Return [X, Y] of the center of cell containing provided text 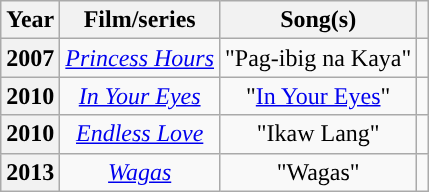
"Pag-ibig na Kaya" [318, 58]
Film/series [140, 20]
Wagas [140, 172]
2013 [30, 172]
"Ikaw Lang" [318, 134]
2007 [30, 58]
"In Your Eyes" [318, 96]
Year [30, 20]
Song(s) [318, 20]
Princess Hours [140, 58]
In Your Eyes [140, 96]
"Wagas" [318, 172]
Endless Love [140, 134]
